Determine the (x, y) coordinate at the center of the cell enclosing the given text.  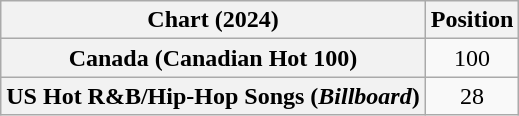
US Hot R&B/Hip-Hop Songs (Billboard) (213, 96)
Position (472, 20)
100 (472, 58)
Chart (2024) (213, 20)
28 (472, 96)
Canada (Canadian Hot 100) (213, 58)
